Detect which cell encompasses the target text, then output its (X, Y) center coordinate. 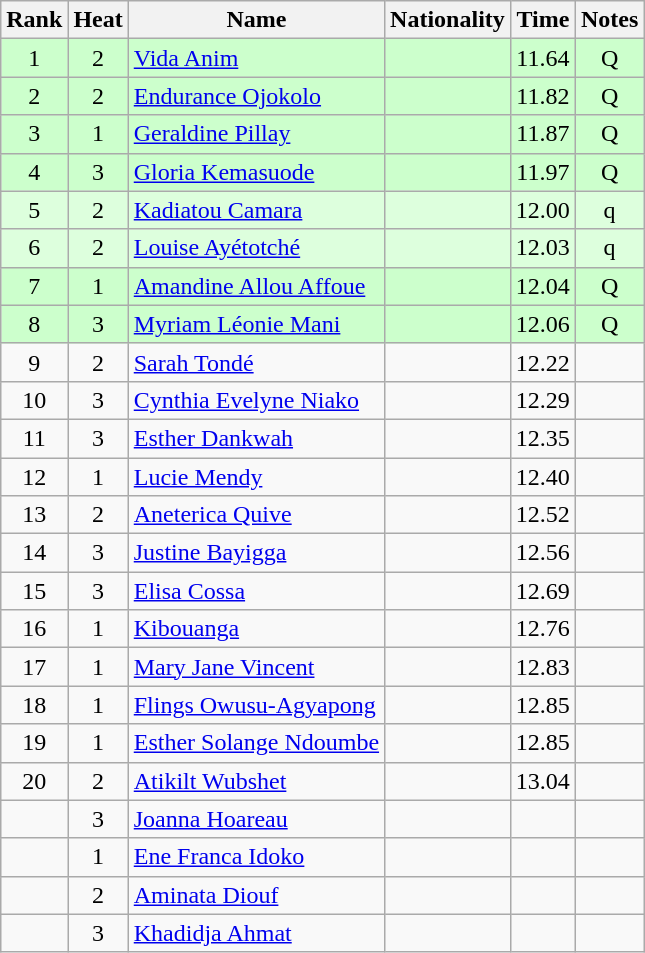
11.82 (542, 96)
Ene Franca Idoko (256, 857)
13.04 (542, 781)
Flings Owusu-Agyapong (256, 705)
Sarah Tondé (256, 362)
13 (34, 515)
12 (34, 477)
4 (34, 172)
Heat (98, 20)
7 (34, 286)
12.35 (542, 438)
12.06 (542, 324)
Name (256, 20)
11.97 (542, 172)
Geraldine Pillay (256, 134)
10 (34, 400)
17 (34, 667)
8 (34, 324)
12.83 (542, 667)
Gloria Kemasuode (256, 172)
11 (34, 438)
Joanna Hoareau (256, 819)
12.56 (542, 553)
Justine Bayigga (256, 553)
15 (34, 591)
Endurance Ojokolo (256, 96)
Elisa Cossa (256, 591)
Lucie Mendy (256, 477)
Aminata Diouf (256, 895)
12.04 (542, 286)
19 (34, 743)
Khadidja Ahmat (256, 933)
Nationality (448, 20)
12.76 (542, 629)
Notes (609, 20)
9 (34, 362)
18 (34, 705)
6 (34, 248)
20 (34, 781)
11.64 (542, 58)
5 (34, 210)
12.22 (542, 362)
Vida Anim (256, 58)
Kadiatou Camara (256, 210)
Myriam Léonie Mani (256, 324)
Time (542, 20)
Amandine Allou Affoue (256, 286)
Atikilt Wubshet (256, 781)
Mary Jane Vincent (256, 667)
12.69 (542, 591)
Esther Solange Ndoumbe (256, 743)
12.00 (542, 210)
Rank (34, 20)
Aneterica Quive (256, 515)
Kibouanga (256, 629)
Esther Dankwah (256, 438)
12.29 (542, 400)
Cynthia Evelyne Niako (256, 400)
16 (34, 629)
12.03 (542, 248)
12.52 (542, 515)
12.40 (542, 477)
Louise Ayétotché (256, 248)
11.87 (542, 134)
14 (34, 553)
